Return the (X, Y) coordinate for the center point of the cell that contains the specified text.  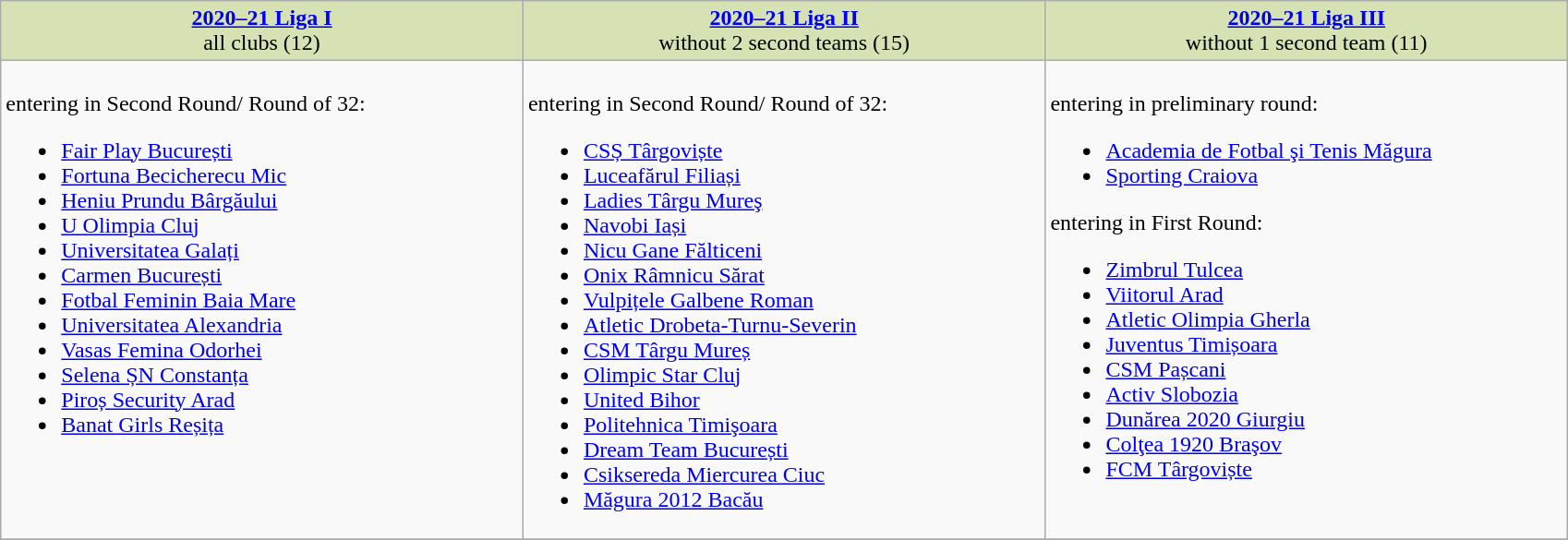
2020–21 Liga IIwithout 2 second teams (15) (784, 31)
2020–21 Liga Iall clubs (12) (262, 31)
2020–21 Liga IIIwithout 1 second team (11) (1307, 31)
